Identify which cell holds the provided text, then report its (x, y) central coordinate. 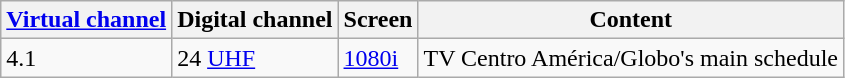
4.1 (86, 58)
24 UHF (255, 58)
Virtual channel (86, 20)
Screen (378, 20)
TV Centro América/Globo's main schedule (631, 58)
Digital channel (255, 20)
1080i (378, 58)
Content (631, 20)
